Pinpoint the cell where the given text exists, returning its (X, Y) midpoint coordinate. 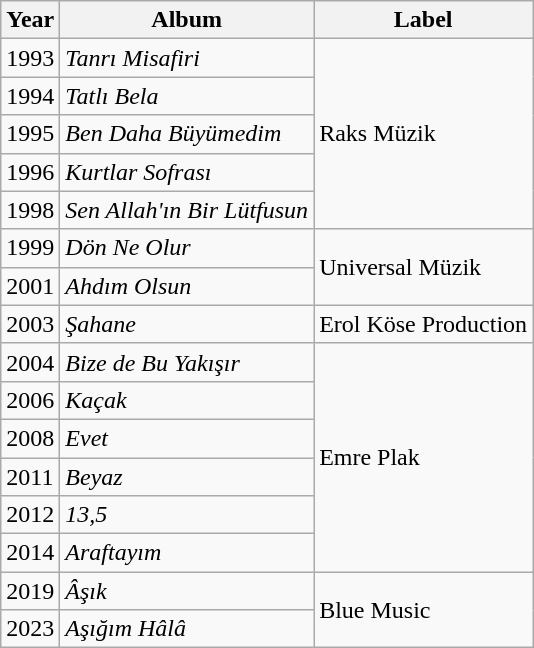
Beyaz (187, 477)
1999 (30, 248)
Âşık (187, 591)
2023 (30, 629)
1993 (30, 58)
2003 (30, 324)
Universal Müzik (424, 267)
2001 (30, 286)
1995 (30, 134)
2008 (30, 438)
Raks Müzik (424, 134)
Emre Plak (424, 457)
2019 (30, 591)
1996 (30, 172)
13,5 (187, 515)
Şahane (187, 324)
2004 (30, 362)
Aşığım Hâlâ (187, 629)
1998 (30, 210)
2011 (30, 477)
Bize de Bu Yakışır (187, 362)
Label (424, 20)
Ben Daha Büyümedim (187, 134)
1994 (30, 96)
2014 (30, 553)
Erol Köse Production (424, 324)
Tanrı Misafiri (187, 58)
Tatlı Bela (187, 96)
Kurtlar Sofrası (187, 172)
Album (187, 20)
Sen Allah'ın Bir Lütfusun (187, 210)
2012 (30, 515)
Araftayım (187, 553)
Year (30, 20)
Ahdım Olsun (187, 286)
Blue Music (424, 610)
Evet (187, 438)
Dön Ne Olur (187, 248)
2006 (30, 400)
Kaçak (187, 400)
